Find where the given text appears and provide that cell's center as (X, Y) coordinate. 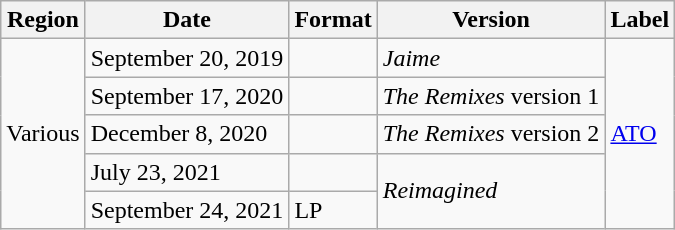
Format (333, 20)
Version (491, 20)
The Remixes version 2 (491, 134)
Region (43, 20)
The Remixes version 1 (491, 96)
September 20, 2019 (187, 58)
Date (187, 20)
September 24, 2021 (187, 210)
ATO (640, 134)
LP (333, 210)
Jaime (491, 58)
July 23, 2021 (187, 172)
Various (43, 134)
September 17, 2020 (187, 96)
December 8, 2020 (187, 134)
Label (640, 20)
Reimagined (491, 191)
